From the cell containing the given text, extract its center point as (x, y) coordinate. 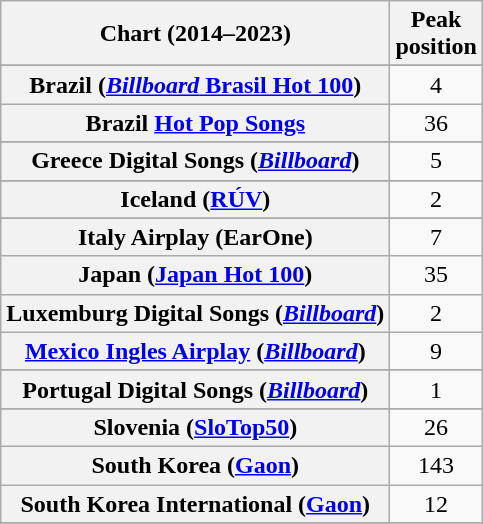
7 (436, 237)
5 (436, 161)
35 (436, 275)
9 (436, 351)
South Korea International (Gaon) (196, 503)
Japan (Japan Hot 100) (196, 275)
Peakposition (436, 34)
36 (436, 123)
4 (436, 85)
Greece Digital Songs (Billboard) (196, 161)
Mexico Ingles Airplay (Billboard) (196, 351)
1 (436, 389)
12 (436, 503)
South Korea (Gaon) (196, 465)
Luxemburg Digital Songs (Billboard) (196, 313)
Slovenia (SloTop50) (196, 427)
Portugal Digital Songs (Billboard) (196, 389)
Iceland (RÚV) (196, 199)
Italy Airplay (EarOne) (196, 237)
Brazil Hot Pop Songs (196, 123)
Chart (2014–2023) (196, 34)
26 (436, 427)
Brazil (Billboard Brasil Hot 100) (196, 85)
143 (436, 465)
